From the cell containing the given text, extract its center point as [x, y] coordinate. 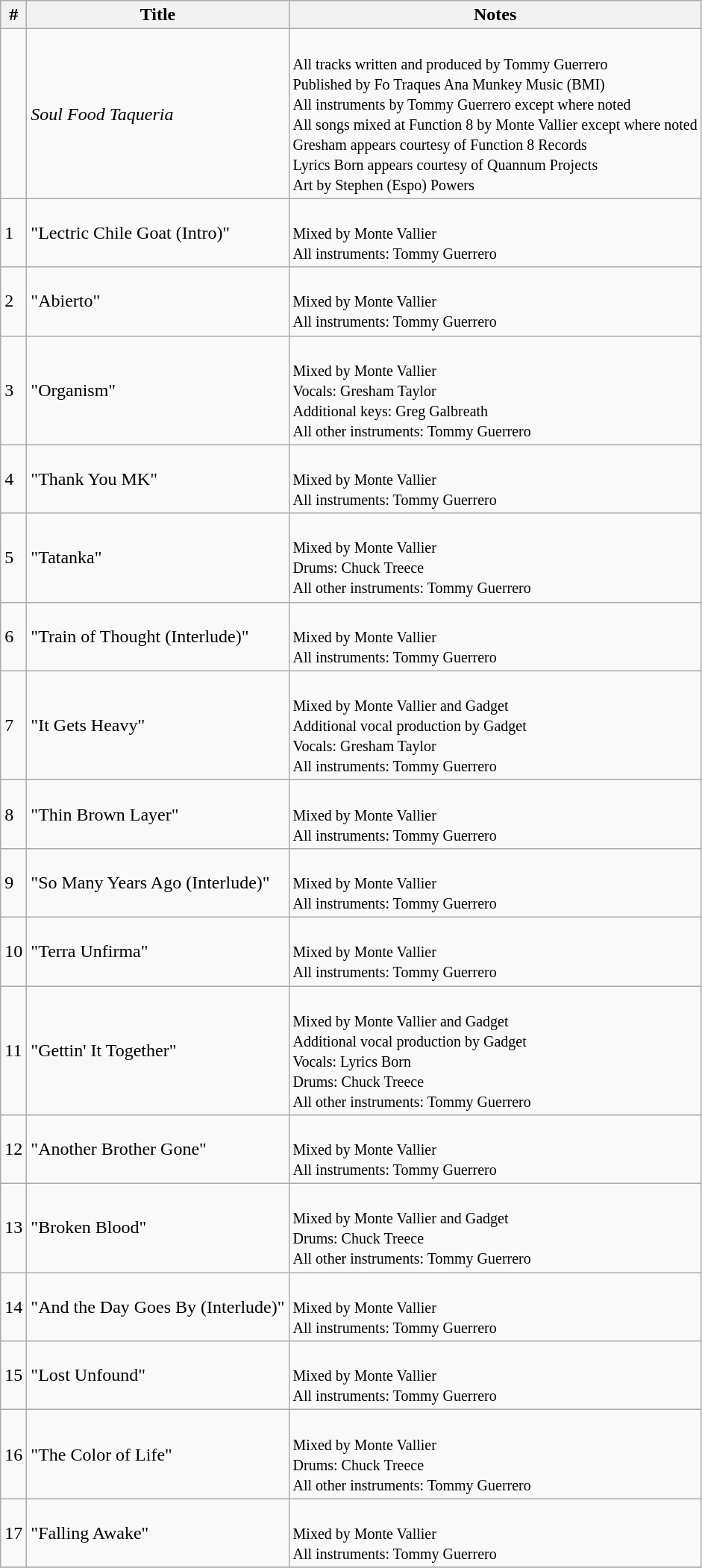
"So Many Years Ago (Interlude)" [158, 882]
"Tatanka" [158, 558]
"Gettin' It Together" [158, 1050]
"Thank You MK" [158, 479]
"Abierto" [158, 301]
5 [13, 558]
"Lectric Chile Goat (Intro)" [158, 233]
16 [13, 1455]
"Falling Awake" [158, 1533]
10 [13, 951]
Mixed by Monte Vallier and Gadget Drums: Chuck Treece All other instruments: Tommy Guerrero [495, 1228]
1 [13, 233]
6 [13, 636]
"Another Brother Gone" [158, 1150]
Soul Food Taqueria [158, 113]
14 [13, 1307]
4 [13, 479]
Mixed by Monte Vallier and Gadget Additional vocal production by Gadget Vocals: Lyrics Born Drums: Chuck Treece All other instruments: Tommy Guerrero [495, 1050]
"Broken Blood" [158, 1228]
"Organism" [158, 390]
9 [13, 882]
"Thin Brown Layer" [158, 814]
# [13, 15]
"And the Day Goes By (Interlude)" [158, 1307]
Notes [495, 15]
"Train of Thought (Interlude)" [158, 636]
13 [13, 1228]
7 [13, 725]
2 [13, 301]
"Lost Unfound" [158, 1376]
3 [13, 390]
"The Color of Life" [158, 1455]
8 [13, 814]
12 [13, 1150]
Title [158, 15]
17 [13, 1533]
"It Gets Heavy" [158, 725]
Mixed by Monte Vallier Vocals: Gresham Taylor Additional keys: Greg Galbreath All other instruments: Tommy Guerrero [495, 390]
11 [13, 1050]
15 [13, 1376]
Mixed by Monte Vallier and Gadget Additional vocal production by Gadget Vocals: Gresham Taylor All instruments: Tommy Guerrero [495, 725]
"Terra Unfirma" [158, 951]
